Output the (X, Y) coordinate of the center of the cell containing the given text.  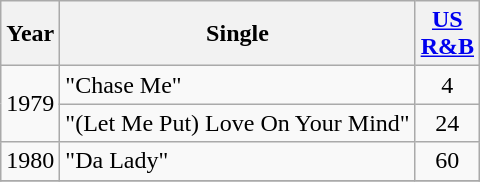
4 (447, 85)
Year (30, 34)
1979 (30, 104)
"(Let Me Put) Love On Your Mind" (238, 123)
USR&B (447, 34)
"Chase Me" (238, 85)
Single (238, 34)
1980 (30, 161)
60 (447, 161)
"Da Lady" (238, 161)
24 (447, 123)
